Provide the [x, y] coordinate of the cell's center where the given text is located.  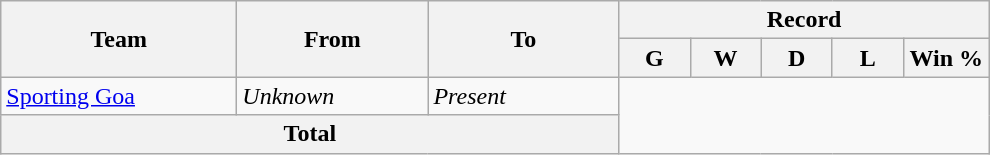
To [524, 39]
Sporting Goa [119, 96]
Total [310, 134]
Record [804, 20]
G [654, 58]
D [796, 58]
From [332, 39]
Unknown [332, 96]
Win % [946, 58]
Team [119, 39]
L [868, 58]
W [726, 58]
Present [524, 96]
